From the cell containing the given text, extract its center point as (X, Y) coordinate. 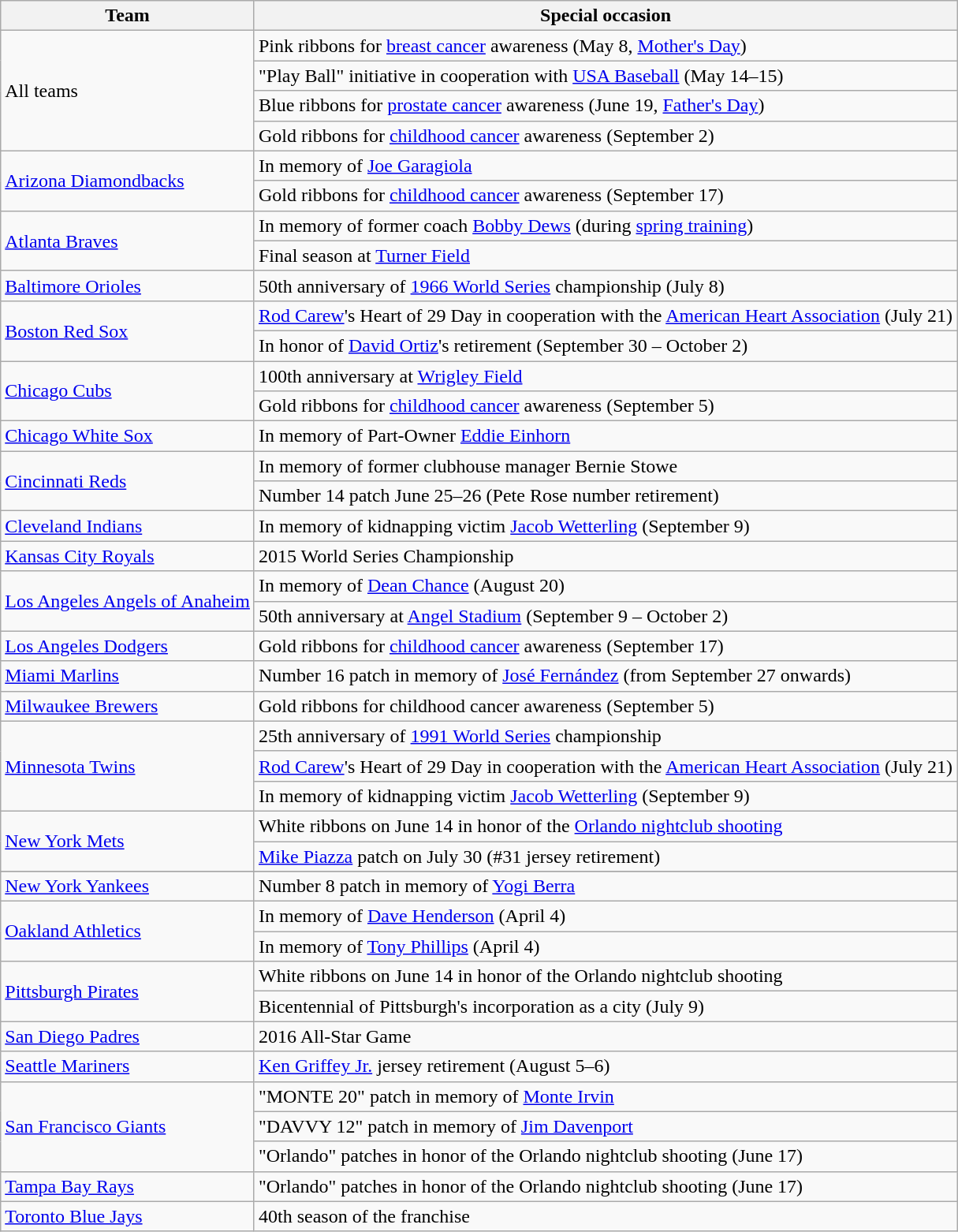
Chicago Cubs (128, 391)
Tampa Bay Rays (128, 1186)
Milwaukee Brewers (128, 706)
Kansas City Royals (128, 556)
100th anniversary at Wrigley Field (606, 376)
New York Mets (128, 841)
All teams (128, 91)
Team (128, 16)
New York Yankees (128, 887)
Cincinnati Reds (128, 481)
Chicago White Sox (128, 436)
Baltimore Orioles (128, 286)
Gold ribbons for childhood cancer awareness (September 2) (606, 136)
"Play Ball" initiative in cooperation with USA Baseball (May 14–15) (606, 76)
In memory of Dean Chance (August 20) (606, 586)
Mike Piazza patch on July 30 (#31 jersey retirement) (606, 856)
Arizona Diamondbacks (128, 181)
2015 World Series Championship (606, 556)
In memory of Dave Henderson (April 4) (606, 917)
Bicentennial of Pittsburgh's incorporation as a city (July 9) (606, 1006)
In memory of Part-Owner Eddie Einhorn (606, 436)
"DAVVY 12" patch in memory of Jim Davenport (606, 1126)
Pittsburgh Pirates (128, 991)
Final season at Turner Field (606, 256)
In honor of David Ortiz's retirement (September 30 – October 2) (606, 345)
Toronto Blue Jays (128, 1216)
25th anniversary of 1991 World Series championship (606, 736)
Los Angeles Angels of Anaheim (128, 601)
In memory of former clubhouse manager Bernie Stowe (606, 466)
San Francisco Giants (128, 1126)
In memory of former coach Bobby Dews (during spring training) (606, 226)
Ken Griffey Jr. jersey retirement (August 5–6) (606, 1066)
2016 All-Star Game (606, 1036)
40th season of the franchise (606, 1216)
Number 8 patch in memory of Yogi Berra (606, 887)
Number 16 patch in memory of José Fernández (from September 27 onwards) (606, 676)
Boston Red Sox (128, 330)
Miami Marlins (128, 676)
Minnesota Twins (128, 766)
Pink ribbons for breast cancer awareness (May 8, Mother's Day) (606, 46)
50th anniversary of 1966 World Series championship (July 8) (606, 286)
Oakland Athletics (128, 931)
In memory of Joe Garagiola (606, 166)
Number 14 patch June 25–26 (Pete Rose number retirement) (606, 496)
Blue ribbons for prostate cancer awareness (June 19, Father's Day) (606, 106)
Special occasion (606, 16)
San Diego Padres (128, 1036)
Seattle Mariners (128, 1066)
Los Angeles Dodgers (128, 646)
Atlanta Braves (128, 241)
Cleveland Indians (128, 526)
In memory of Tony Phillips (April 4) (606, 946)
50th anniversary at Angel Stadium (September 9 – October 2) (606, 616)
"MONTE 20" patch in memory of Monte Irvin (606, 1096)
